Pinpoint the cell where the given text exists, returning its (x, y) midpoint coordinate. 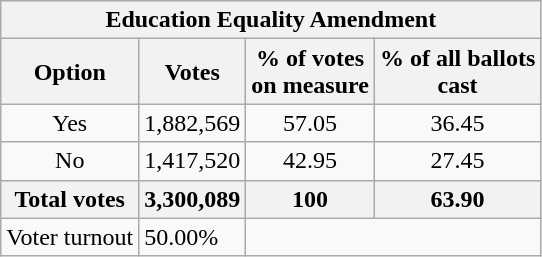
Yes (70, 123)
1,882,569 (192, 123)
No (70, 161)
27.45 (457, 161)
100 (310, 199)
36.45 (457, 123)
1,417,520 (192, 161)
57.05 (310, 123)
3,300,089 (192, 199)
Votes (192, 72)
50.00% (192, 237)
42.95 (310, 161)
Option (70, 72)
Total votes (70, 199)
% of voteson measure (310, 72)
% of all ballotscast (457, 72)
63.90 (457, 199)
Voter turnout (70, 237)
Education Equality Amendment (271, 20)
